Detect which cell encompasses the target text, then output its [x, y] center coordinate. 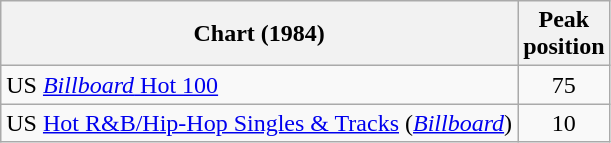
Chart (1984) [260, 34]
US Hot R&B/Hip-Hop Singles & Tracks (Billboard) [260, 123]
Peakposition [564, 34]
75 [564, 85]
US Billboard Hot 100 [260, 85]
10 [564, 123]
